Extract the [x, y] coordinate from the center of the cell holding the provided text.  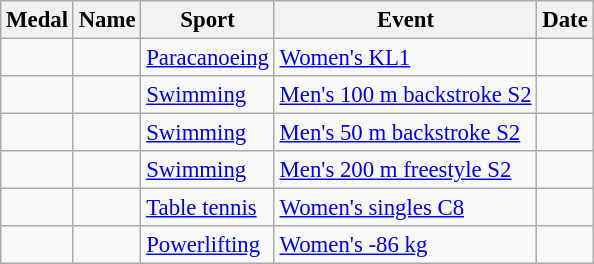
Powerlifting [208, 245]
Women's singles C8 [406, 208]
Men's 50 m backstroke S2 [406, 133]
Women's KL1 [406, 58]
Medal [38, 20]
Name [107, 20]
Date [565, 20]
Sport [208, 20]
Paracanoeing [208, 58]
Table tennis [208, 208]
Men's 100 m backstroke S2 [406, 95]
Women's -86 kg [406, 245]
Men's 200 m freestyle S2 [406, 170]
Event [406, 20]
